Provide the [x, y] coordinate of the cell's center where the given text is located.  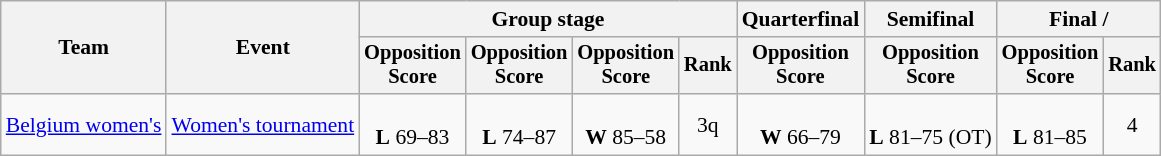
Belgium women's [84, 124]
3q [708, 124]
W 85–58 [626, 124]
L 74–87 [520, 124]
Semifinal [930, 19]
Final / [1079, 19]
Group stage [548, 19]
Women's tournament [262, 124]
L 81–75 (OT) [930, 124]
W 66–79 [801, 124]
L 69–83 [412, 124]
Event [262, 48]
Quarterfinal [801, 19]
L 81–85 [1050, 124]
4 [1132, 124]
Team [84, 48]
